Extract the [X, Y] coordinate from the center of the cell holding the provided text.  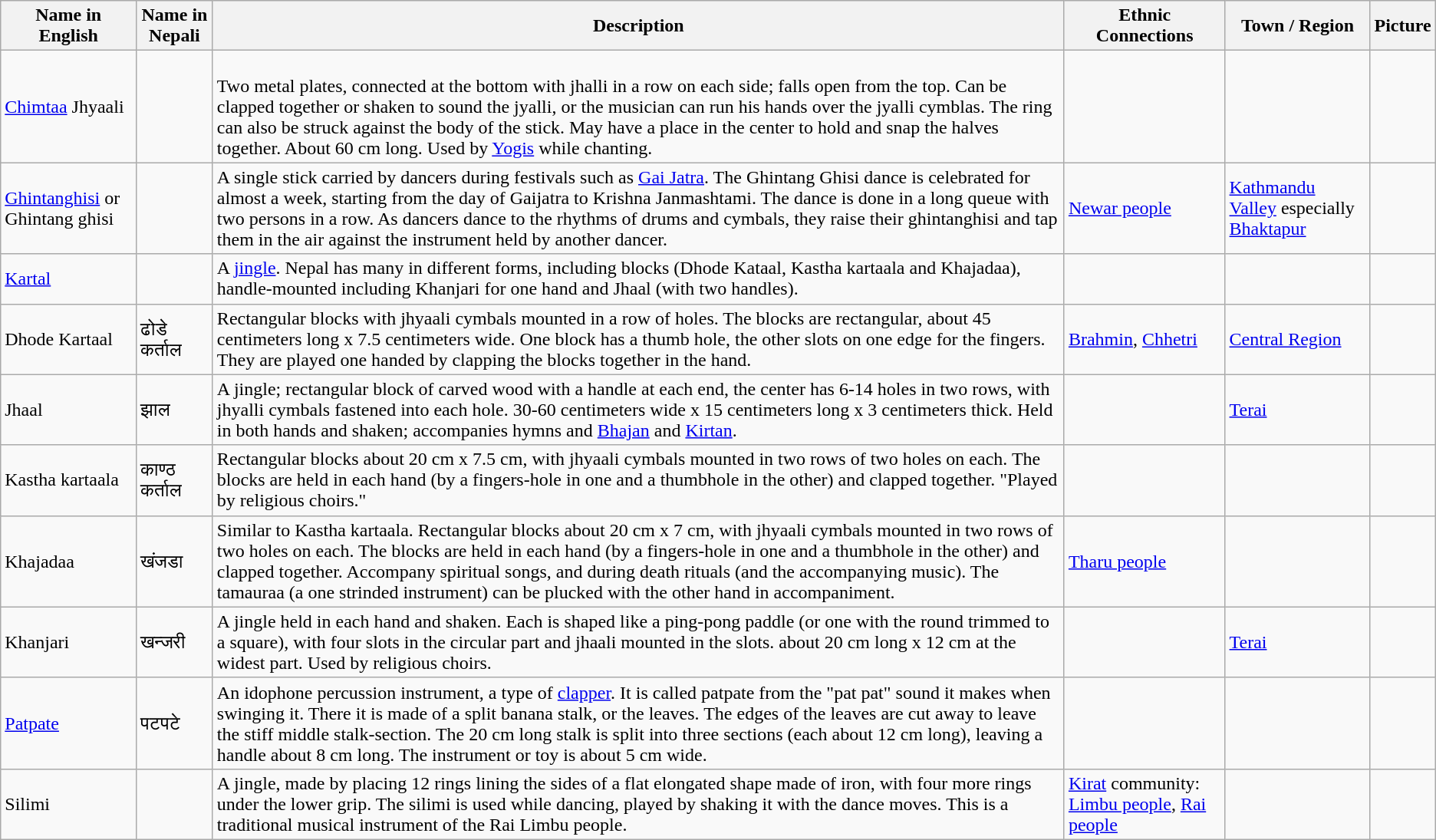
Town / Region [1298, 26]
Kirat community: Limbu people, Rai people [1145, 804]
खन्जरी [175, 642]
Kathmandu Valley especially Bhaktapur [1298, 209]
Newar people [1145, 209]
Picture [1402, 26]
Jhaal [69, 410]
Kartal [69, 279]
Central Region [1298, 339]
झाल [175, 410]
Tharu people [1145, 562]
Ghintanghisi or Ghintang ghisi [69, 209]
Khajadaa [69, 562]
काण्ठ कर्ताल [175, 480]
Kastha kartaala [69, 480]
Khanjari [69, 642]
Silimi [69, 804]
Description [638, 26]
Patpate [69, 723]
Dhode Kartaal [69, 339]
Chimtaa Jhyaali [69, 107]
Ethnic Connections [1145, 26]
Name in Nepali [175, 26]
पटपटे [175, 723]
Name in English [69, 26]
Brahmin, Chhetri [1145, 339]
खंजडा [175, 562]
ढोडे कर्ताल [175, 339]
